From the cell containing the given text, extract its center point as [X, Y] coordinate. 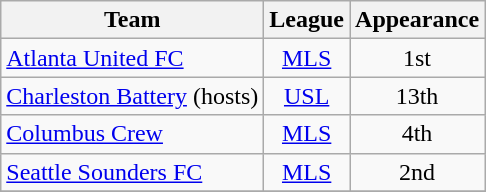
Charleston Battery (hosts) [132, 96]
4th [418, 134]
Atlanta United FC [132, 58]
League [307, 20]
2nd [418, 172]
USL [307, 96]
Appearance [418, 20]
1st [418, 58]
13th [418, 96]
Columbus Crew [132, 134]
Seattle Sounders FC [132, 172]
Team [132, 20]
